Search for the cell housing the specified text and yield its [X, Y] center coordinate. 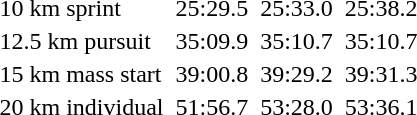
39:29.2 [297, 74]
35:10.7 [297, 41]
39:00.8 [212, 74]
35:09.9 [212, 41]
